From the cell containing the given text, extract its center point as [X, Y] coordinate. 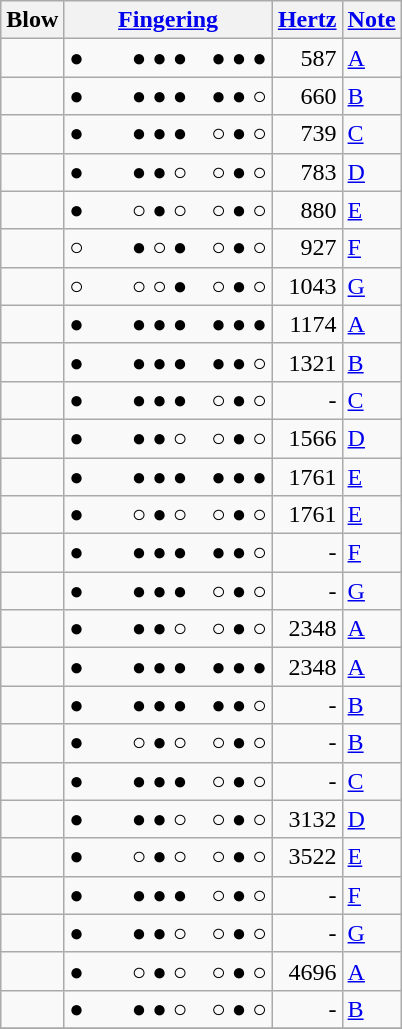
Note [372, 20]
Blow [32, 20]
1174 [307, 324]
1043 [307, 286]
1566 [307, 438]
880 [307, 210]
4696 [307, 971]
1321 [307, 362]
927 [307, 248]
○ ● ○ ● ○ ● ○ [168, 248]
3132 [307, 819]
783 [307, 172]
660 [307, 96]
Hertz [307, 20]
3522 [307, 857]
○ ○ ○ ● ○ ● ○ [168, 286]
739 [307, 134]
587 [307, 58]
Fingering [168, 20]
